Find where the given text appears and provide that cell's center as [x, y] coordinate. 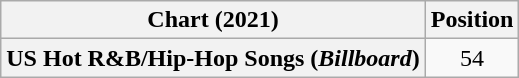
US Hot R&B/Hip-Hop Songs (Billboard) [213, 58]
54 [472, 58]
Chart (2021) [213, 20]
Position [472, 20]
